Return the (X, Y) coordinate for the center point of the cell that contains the specified text.  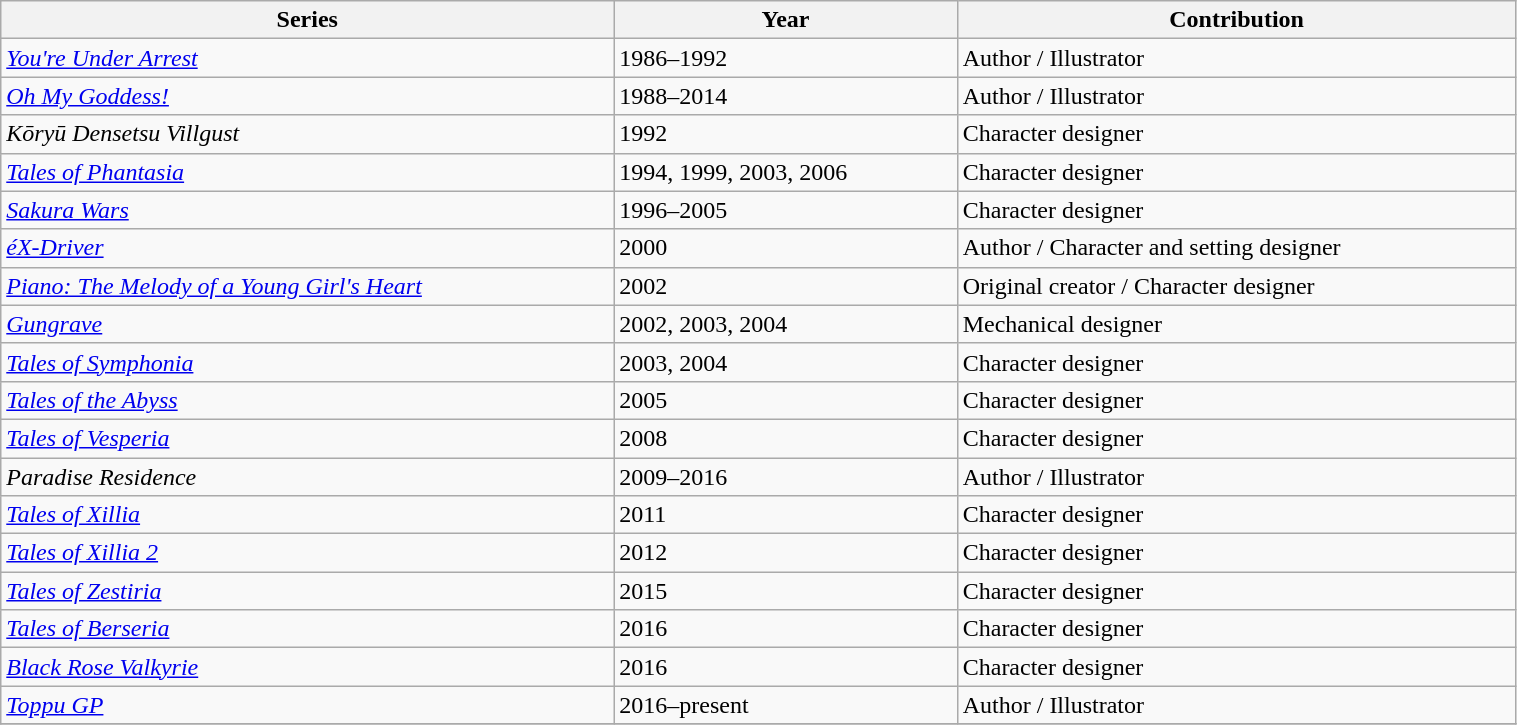
Author / Character and setting designer (1236, 248)
Year (786, 20)
Series (308, 20)
Tales of Xillia 2 (308, 553)
2016–present (786, 705)
Tales of Phantasia (308, 172)
2015 (786, 591)
Sakura Wars (308, 210)
1988–2014 (786, 96)
Tales of Vesperia (308, 438)
2000 (786, 248)
Tales of Symphonia (308, 362)
2002 (786, 286)
2005 (786, 400)
2009–2016 (786, 477)
Paradise Residence (308, 477)
1994, 1999, 2003, 2006 (786, 172)
éX-Driver (308, 248)
Tales of the Abyss (308, 400)
Oh My Goddess! (308, 96)
2002, 2003, 2004 (786, 324)
Toppu GP (308, 705)
Tales of Zestiria (308, 591)
Tales of Berseria (308, 629)
2008 (786, 438)
Contribution (1236, 20)
You're Under Arrest (308, 58)
1992 (786, 134)
2011 (786, 515)
Black Rose Valkyrie (308, 667)
Mechanical designer (1236, 324)
1986–1992 (786, 58)
2012 (786, 553)
2003, 2004 (786, 362)
Tales of Xillia (308, 515)
Gungrave (308, 324)
1996–2005 (786, 210)
Original creator / Character designer (1236, 286)
Piano: The Melody of a Young Girl's Heart (308, 286)
Kōryū Densetsu Villgust (308, 134)
